Find where the given text appears and provide that cell's center as [x, y] coordinate. 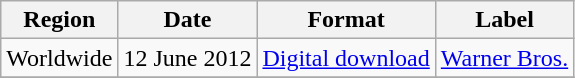
Format [346, 20]
Date [188, 20]
Warner Bros. [504, 58]
12 June 2012 [188, 58]
Worldwide [60, 58]
Digital download [346, 58]
Region [60, 20]
Label [504, 20]
